Pinpoint the cell where the given text exists, returning its (x, y) midpoint coordinate. 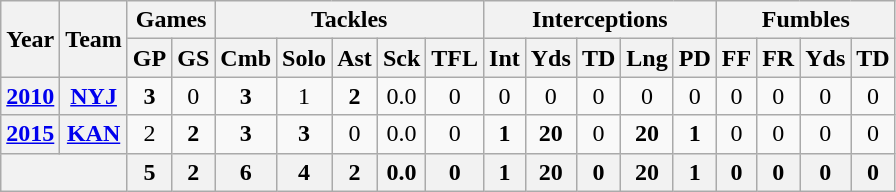
6 (246, 172)
GP (149, 58)
FF (736, 58)
Sck (401, 58)
KAN (94, 134)
Int (505, 58)
4 (304, 172)
Interceptions (600, 20)
Team (94, 39)
TFL (455, 58)
2015 (30, 134)
Tackles (350, 20)
Year (30, 39)
GS (194, 58)
2010 (30, 96)
FR (778, 58)
Lng (647, 58)
NYJ (94, 96)
Fumbles (806, 20)
5 (149, 172)
Solo (304, 58)
Games (170, 20)
PD (694, 58)
Cmb (246, 58)
Ast (355, 58)
